Capture the cell that displays the provided text and extract its [x, y] central coordinate. 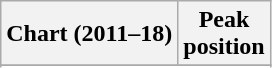
Chart (2011–18) [90, 34]
Peakposition [224, 34]
